Determine the (x, y) coordinate at the center of the cell enclosing the given text.  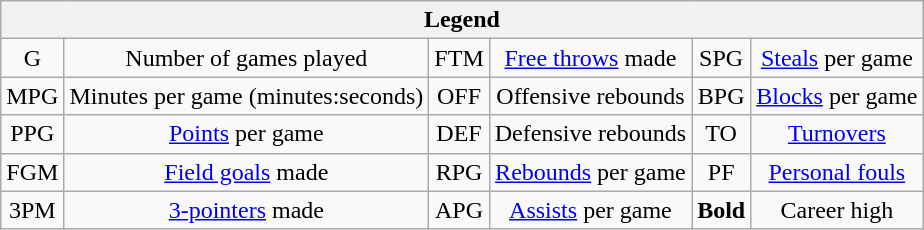
Legend (462, 20)
G (32, 58)
Minutes per game (minutes:seconds) (246, 96)
Bold (722, 210)
BPG (722, 96)
Blocks per game (837, 96)
RPG (459, 172)
3-pointers made (246, 210)
Personal fouls (837, 172)
Rebounds per game (590, 172)
Steals per game (837, 58)
3PM (32, 210)
FGM (32, 172)
Career high (837, 210)
FTM (459, 58)
Field goals made (246, 172)
Turnovers (837, 134)
PPG (32, 134)
Assists per game (590, 210)
Offensive rebounds (590, 96)
APG (459, 210)
OFF (459, 96)
MPG (32, 96)
Free throws made (590, 58)
PF (722, 172)
Number of games played (246, 58)
Defensive rebounds (590, 134)
SPG (722, 58)
TO (722, 134)
Points per game (246, 134)
DEF (459, 134)
